Capture the cell that displays the provided text and extract its [X, Y] central coordinate. 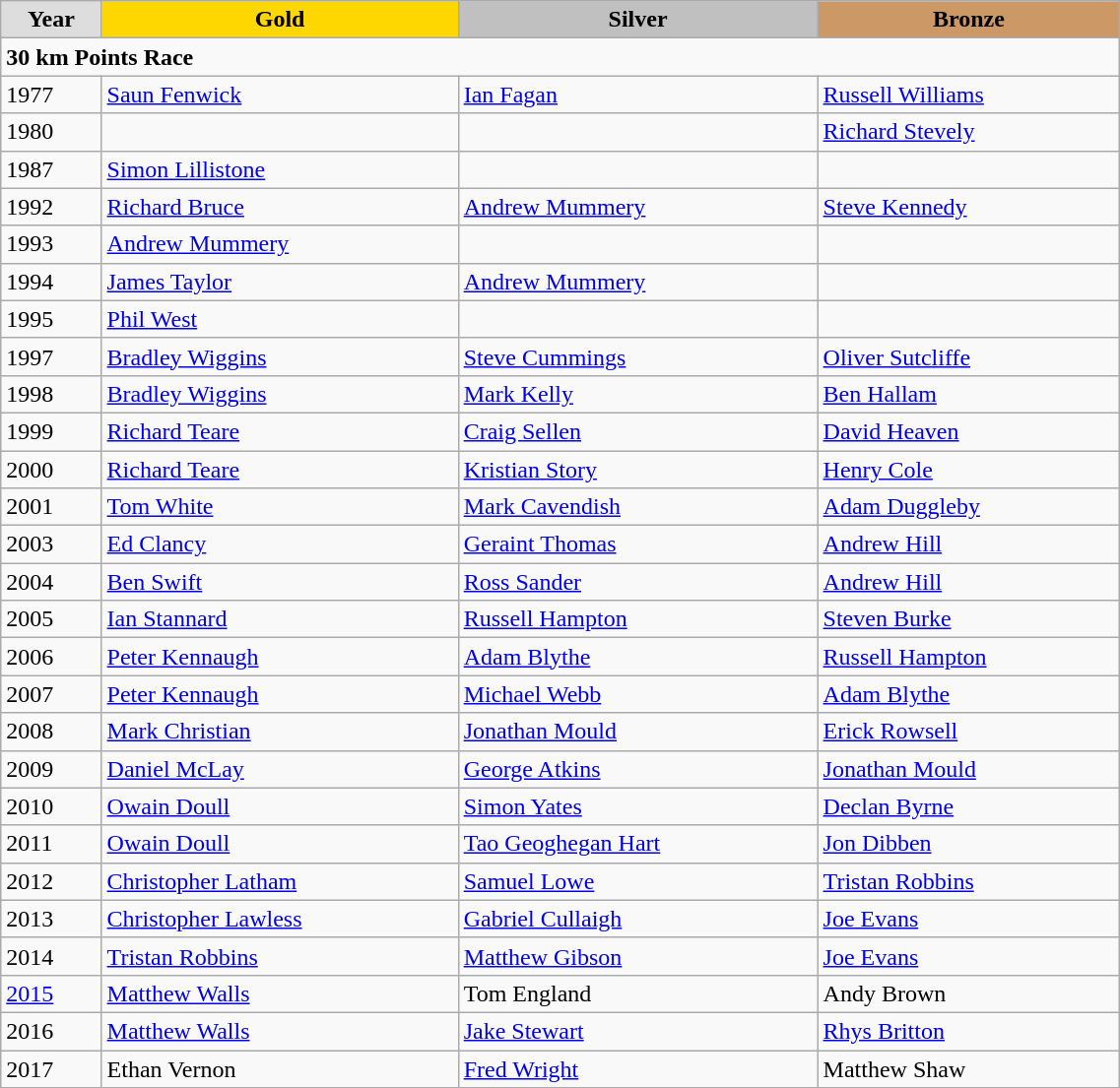
Steve Cummings [638, 356]
Matthew Gibson [638, 956]
Craig Sellen [638, 431]
Richard Stevely [969, 132]
Fred Wright [638, 1068]
Saun Fenwick [280, 95]
Tom England [638, 993]
Erick Rowsell [969, 732]
1998 [51, 394]
Ross Sander [638, 582]
1987 [51, 169]
2012 [51, 881]
Tao Geoghegan Hart [638, 844]
2001 [51, 507]
Declan Byrne [969, 806]
2007 [51, 694]
2017 [51, 1068]
1999 [51, 431]
Simon Lillistone [280, 169]
Daniel McLay [280, 769]
Richard Bruce [280, 207]
Andy Brown [969, 993]
1995 [51, 319]
Ed Clancy [280, 544]
1980 [51, 132]
James Taylor [280, 282]
Steven Burke [969, 619]
Tom White [280, 507]
30 km Points Race [560, 57]
Christopher Lawless [280, 919]
Michael Webb [638, 694]
Henry Cole [969, 470]
2003 [51, 544]
Jon Dibben [969, 844]
George Atkins [638, 769]
Matthew Shaw [969, 1068]
Mark Kelly [638, 394]
2010 [51, 806]
Adam Duggleby [969, 507]
Oliver Sutcliffe [969, 356]
2009 [51, 769]
Ethan Vernon [280, 1068]
Mark Cavendish [638, 507]
Russell Williams [969, 95]
Geraint Thomas [638, 544]
Jake Stewart [638, 1031]
1977 [51, 95]
Ian Stannard [280, 619]
2006 [51, 657]
Mark Christian [280, 732]
Rhys Britton [969, 1031]
1997 [51, 356]
Christopher Latham [280, 881]
Simon Yates [638, 806]
2016 [51, 1031]
Steve Kennedy [969, 207]
Phil West [280, 319]
Ian Fagan [638, 95]
2014 [51, 956]
2013 [51, 919]
2005 [51, 619]
2011 [51, 844]
Samuel Lowe [638, 881]
Ben Hallam [969, 394]
2004 [51, 582]
David Heaven [969, 431]
2015 [51, 993]
Ben Swift [280, 582]
Silver [638, 20]
1994 [51, 282]
1992 [51, 207]
Kristian Story [638, 470]
Bronze [969, 20]
2000 [51, 470]
2008 [51, 732]
Gold [280, 20]
1993 [51, 244]
Year [51, 20]
Gabriel Cullaigh [638, 919]
